Detect which cell encompasses the target text, then output its (X, Y) center coordinate. 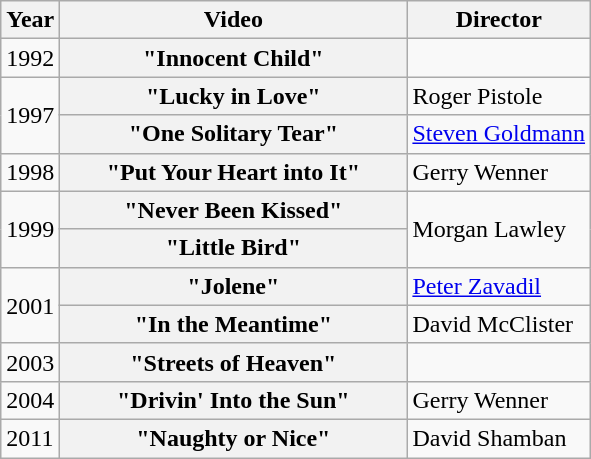
"Little Bird" (234, 248)
"Drivin' Into the Sun" (234, 400)
Video (234, 20)
"One Solitary Tear" (234, 134)
Peter Zavadil (499, 286)
Director (499, 20)
David McClister (499, 324)
"Lucky in Love" (234, 96)
"Naughty or Nice" (234, 438)
1999 (30, 229)
2001 (30, 305)
2003 (30, 362)
Morgan Lawley (499, 229)
David Shamban (499, 438)
Steven Goldmann (499, 134)
1998 (30, 172)
"In the Meantime" (234, 324)
"Streets of Heaven" (234, 362)
1992 (30, 58)
"Innocent Child" (234, 58)
"Never Been Kissed" (234, 210)
2011 (30, 438)
Year (30, 20)
"Jolene" (234, 286)
1997 (30, 115)
"Put Your Heart into It" (234, 172)
2004 (30, 400)
Roger Pistole (499, 96)
